Find where the given text appears and provide that cell's center as (x, y) coordinate. 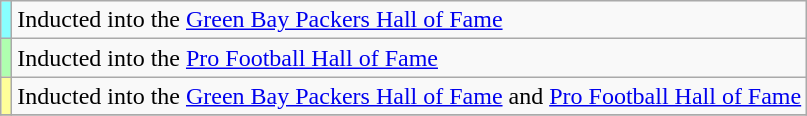
Inducted into the Pro Football Hall of Fame (410, 58)
Inducted into the Green Bay Packers Hall of Fame (410, 20)
Inducted into the Green Bay Packers Hall of Fame and Pro Football Hall of Fame (410, 96)
